Pinpoint the cell where the given text exists, returning its (x, y) midpoint coordinate. 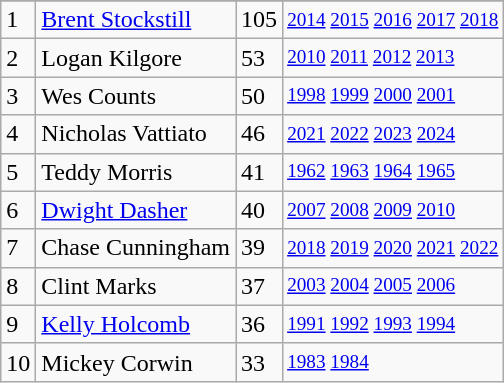
1991 1992 1993 1994 (393, 324)
Nicholas Vattiato (136, 134)
2003 2004 2005 2006 (393, 286)
1983 1984 (393, 362)
1998 1999 2000 2001 (393, 96)
2007 2008 2009 2010 (393, 210)
36 (260, 324)
40 (260, 210)
9 (18, 324)
3 (18, 96)
Brent Stockstill (136, 20)
Chase Cunningham (136, 248)
5 (18, 172)
105 (260, 20)
Clint Marks (136, 286)
2021 2022 2023 2024 (393, 134)
46 (260, 134)
2014 2015 2016 2017 2018 (393, 20)
Mickey Corwin (136, 362)
53 (260, 58)
Wes Counts (136, 96)
10 (18, 362)
50 (260, 96)
2 (18, 58)
Logan Kilgore (136, 58)
1 (18, 20)
8 (18, 286)
37 (260, 286)
39 (260, 248)
Kelly Holcomb (136, 324)
Dwight Dasher (136, 210)
6 (18, 210)
41 (260, 172)
2018 2019 2020 2021 2022 (393, 248)
4 (18, 134)
33 (260, 362)
1962 1963 1964 1965 (393, 172)
2010 2011 2012 2013 (393, 58)
Teddy Morris (136, 172)
7 (18, 248)
